Scan for the cell matching the given text and deliver its [X, Y] coordinate at center. 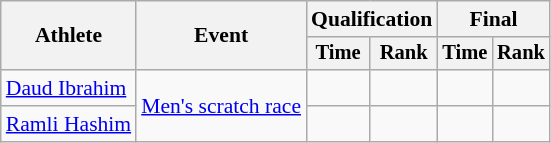
Final [493, 19]
Qualification [372, 19]
Event [221, 36]
Men's scratch race [221, 106]
Daud Ibrahim [68, 88]
Athlete [68, 36]
Ramli Hashim [68, 124]
